Search for the cell housing the specified text and yield its (x, y) center coordinate. 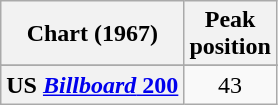
Peakposition (230, 34)
43 (230, 85)
US Billboard 200 (92, 85)
Chart (1967) (92, 34)
